For the text-containing cell, return its midpoint in [x, y] coordinate format. 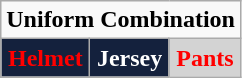
Pants [204, 58]
Helmet [46, 58]
Uniform Combination [121, 20]
Jersey [130, 58]
